For the text-containing cell, return its midpoint in (x, y) coordinate format. 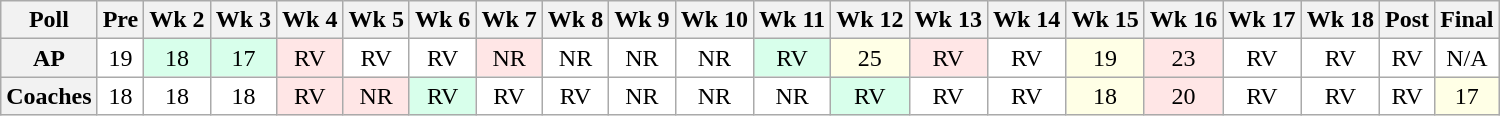
Wk 5 (376, 20)
Pre (120, 20)
Wk 16 (1183, 20)
Wk 11 (792, 20)
Wk 13 (948, 20)
Coaches (49, 96)
Wk 15 (1105, 20)
Wk 7 (509, 20)
Wk 9 (642, 20)
Poll (49, 20)
Wk 17 (1262, 20)
Wk 2 (177, 20)
AP (49, 58)
Wk 4 (310, 20)
Wk 3 (243, 20)
Wk 12 (870, 20)
Post (1408, 20)
Wk 6 (442, 20)
Final (1467, 20)
N/A (1467, 58)
25 (870, 58)
Wk 8 (575, 20)
Wk 18 (1340, 20)
23 (1183, 58)
20 (1183, 96)
Wk 14 (1026, 20)
Wk 10 (714, 20)
